Scan for the cell matching the given text and deliver its (x, y) coordinate at center. 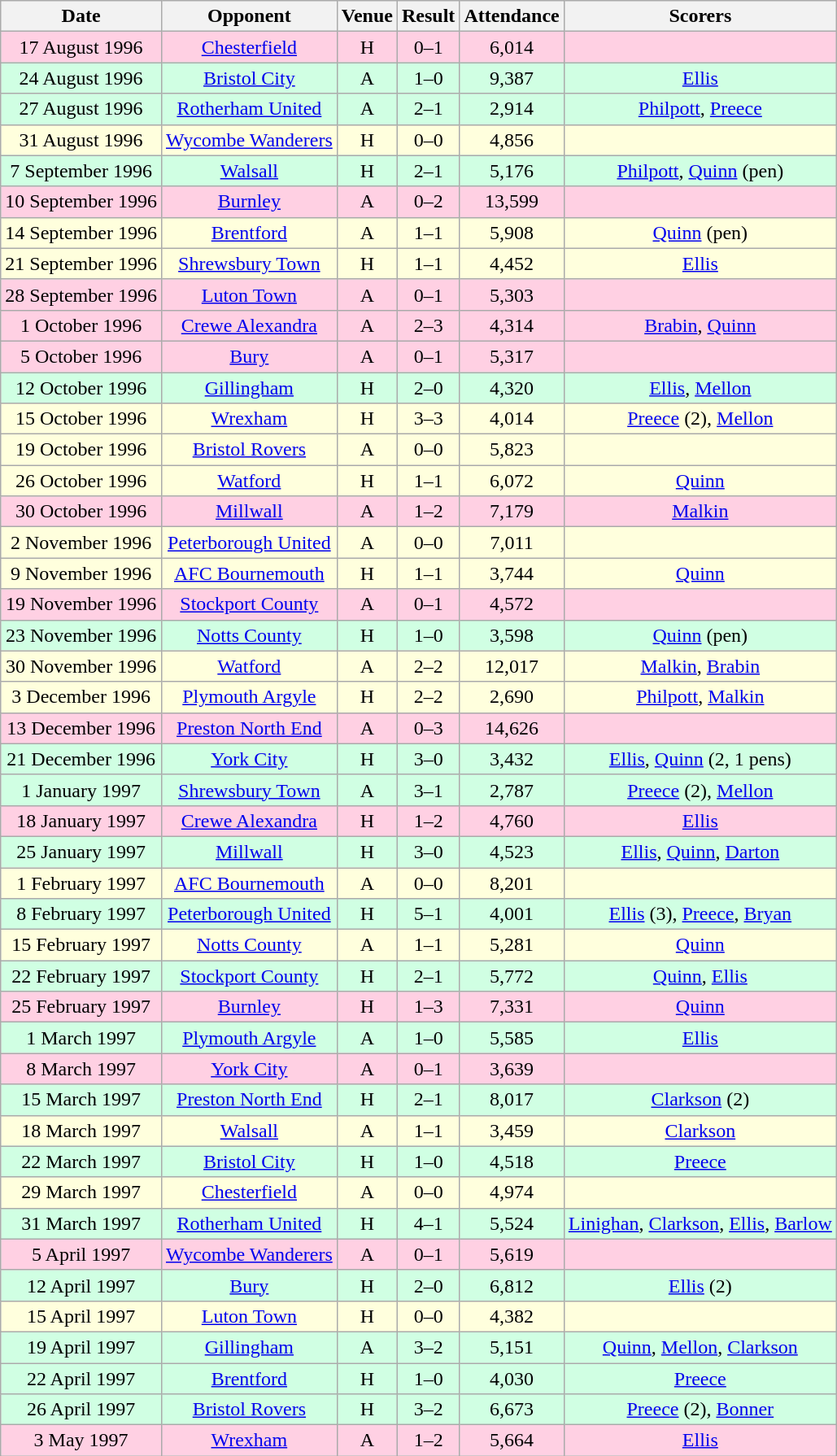
1 March 1997 (81, 1038)
Malkin, Brabin (700, 666)
19 April 1997 (81, 1347)
3 May 1997 (81, 1441)
3 December 1996 (81, 697)
1 January 1997 (81, 790)
Result (428, 16)
4,760 (512, 821)
8 March 1997 (81, 1069)
6,014 (512, 47)
Philpott, Malkin (700, 697)
Ellis, Quinn (2, 1 pens) (700, 759)
21 September 1996 (81, 264)
Philpott, Quinn (pen) (700, 171)
3,459 (512, 1131)
0–2 (428, 202)
3,598 (512, 635)
5,664 (512, 1441)
Clarkson (700, 1131)
31 March 1997 (81, 1223)
26 April 1997 (81, 1410)
19 November 1996 (81, 604)
13,599 (512, 202)
12,017 (512, 666)
15 April 1997 (81, 1316)
12 April 1997 (81, 1285)
1–3 (428, 1007)
5,908 (512, 233)
7 September 1996 (81, 171)
3,639 (512, 1069)
25 February 1997 (81, 1007)
18 March 1997 (81, 1131)
2–3 (428, 325)
Ellis (3), Preece, Bryan (700, 914)
19 October 1996 (81, 450)
4,572 (512, 604)
Malkin (700, 512)
5,151 (512, 1347)
4,014 (512, 419)
3–1 (428, 790)
7,011 (512, 543)
8 February 1997 (81, 914)
4,030 (512, 1379)
14,626 (512, 728)
5 October 1996 (81, 356)
21 December 1996 (81, 759)
Attendance (512, 16)
8,201 (512, 883)
Scorers (700, 16)
9,387 (512, 78)
18 January 1997 (81, 821)
5,585 (512, 1038)
Ellis, Quinn, Darton (700, 852)
Quinn, Ellis (700, 976)
5,176 (512, 171)
23 November 1996 (81, 635)
30 November 1996 (81, 666)
17 August 1996 (81, 47)
6,072 (512, 481)
4,974 (512, 1192)
2 November 1996 (81, 543)
5,772 (512, 976)
22 February 1997 (81, 976)
Philpott, Preece (700, 109)
Quinn, Mellon, Clarkson (700, 1347)
10 September 1996 (81, 202)
12 October 1996 (81, 388)
31 August 1996 (81, 140)
Opponent (249, 16)
14 September 1996 (81, 233)
Clarkson (2) (700, 1100)
Ellis, Mellon (700, 388)
5–1 (428, 914)
Linighan, Clarkson, Ellis, Barlow (700, 1223)
2,787 (512, 790)
2,914 (512, 109)
4,452 (512, 264)
1 October 1996 (81, 325)
0–3 (428, 728)
5,281 (512, 945)
25 January 1997 (81, 852)
Venue (367, 16)
5 April 1997 (81, 1254)
27 August 1996 (81, 109)
Ellis (2) (700, 1285)
1 February 1997 (81, 883)
15 October 1996 (81, 419)
7,331 (512, 1007)
Brabin, Quinn (700, 325)
5,524 (512, 1223)
8,017 (512, 1100)
3–3 (428, 419)
Date (81, 16)
15 February 1997 (81, 945)
4,001 (512, 914)
30 October 1996 (81, 512)
4,856 (512, 140)
5,619 (512, 1254)
Preece (2), Bonner (700, 1410)
4,382 (512, 1316)
6,673 (512, 1410)
4,314 (512, 325)
5,317 (512, 356)
7,179 (512, 512)
3,744 (512, 573)
9 November 1996 (81, 573)
29 March 1997 (81, 1192)
4,518 (512, 1162)
4,320 (512, 388)
2,690 (512, 697)
22 April 1997 (81, 1379)
22 March 1997 (81, 1162)
15 March 1997 (81, 1100)
26 October 1996 (81, 481)
28 September 1996 (81, 294)
4–1 (428, 1223)
6,812 (512, 1285)
3,432 (512, 759)
24 August 1996 (81, 78)
13 December 1996 (81, 728)
4,523 (512, 852)
5,823 (512, 450)
5,303 (512, 294)
